For the text-containing cell, return its midpoint in [X, Y] coordinate format. 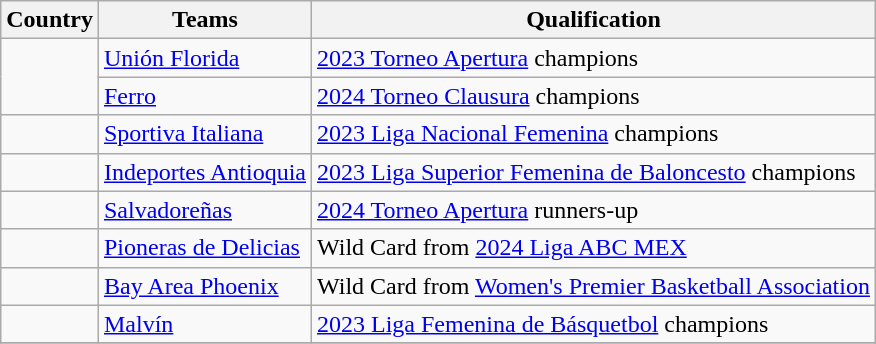
2024 Torneo Apertura runners-up [594, 210]
Wild Card from 2024 Liga ABC MEX [594, 248]
Indeportes Antioquia [204, 172]
Wild Card from Women's Premier Basketball Association [594, 286]
Ferro [204, 96]
2023 Liga Nacional Femenina champions [594, 134]
Pioneras de Delicias [204, 248]
2024 Torneo Clausura champions [594, 96]
2023 Liga Femenina de Básquetbol champions [594, 324]
2023 Torneo Apertura champions [594, 58]
Unión Florida [204, 58]
Sportiva Italiana [204, 134]
Salvadoreñas [204, 210]
Malvín [204, 324]
Teams [204, 20]
Qualification [594, 20]
Bay Area Phoenix [204, 286]
2023 Liga Superior Femenina de Baloncesto champions [594, 172]
Country [50, 20]
